Detect which cell encompasses the target text, then output its (x, y) center coordinate. 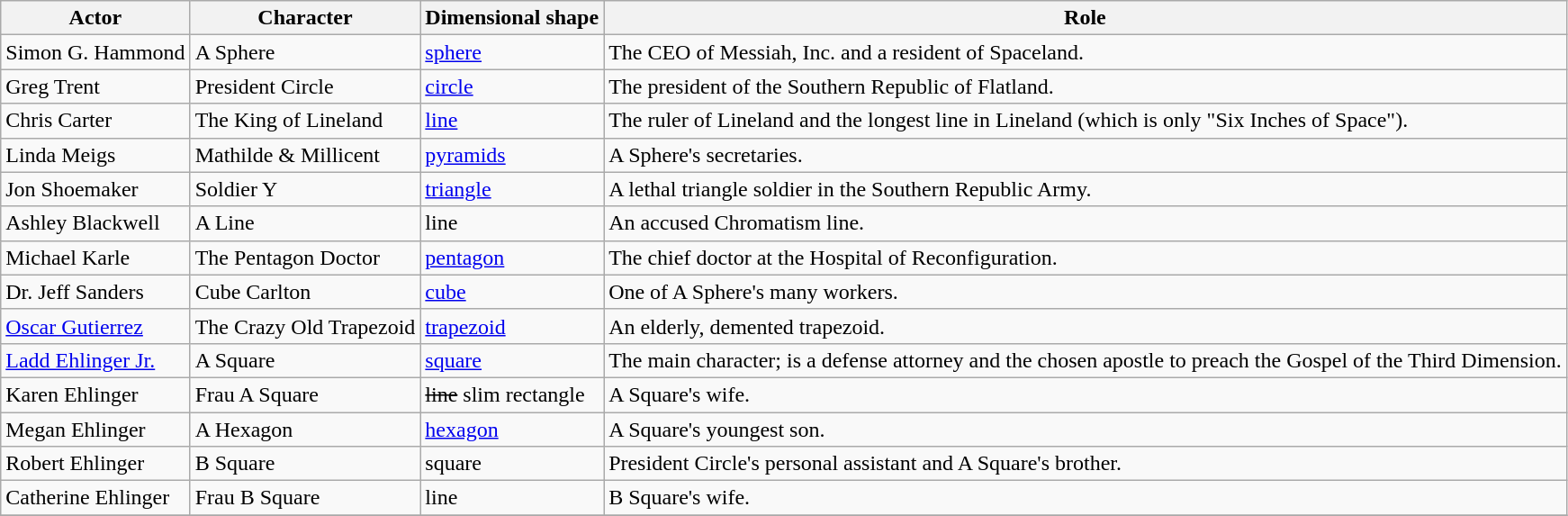
trapezoid (512, 326)
triangle (512, 189)
sphere (512, 52)
Frau B Square (305, 498)
A Square (305, 360)
Role (1086, 18)
pentagon (512, 258)
President Circle's personal assistant and A Square's brother. (1086, 464)
Chris Carter (95, 121)
Jon Shoemaker (95, 189)
The main character; is a defense attorney and the chosen apostle to preach the Gospel of the Third Dimension. (1086, 360)
The president of the Southern Republic of Flatland. (1086, 86)
pyramids (512, 155)
B Square (305, 464)
President Circle (305, 86)
Simon G. Hammond (95, 52)
A Sphere's secretaries. (1086, 155)
hexagon (512, 430)
The King of Lineland (305, 121)
The ruler of Lineland and the longest line in Lineland (which is only "Six Inches of Space"). (1086, 121)
One of A Sphere's many workers. (1086, 292)
Linda Meigs (95, 155)
A Hexagon (305, 430)
Dimensional shape (512, 18)
Ashley Blackwell (95, 223)
Robert Ehlinger (95, 464)
Character (305, 18)
Frau A Square (305, 394)
circle (512, 86)
Oscar Gutierrez (95, 326)
B Square's wife. (1086, 498)
A lethal triangle soldier in the Southern Republic Army. (1086, 189)
An accused Chromatism line. (1086, 223)
Mathilde & Millicent (305, 155)
Karen Ehlinger (95, 394)
Dr. Jeff Sanders (95, 292)
Cube Carlton (305, 292)
The CEO of Messiah, Inc. and a resident of Spaceland. (1086, 52)
Michael Karle (95, 258)
The chief doctor at the Hospital of Reconfiguration. (1086, 258)
line slim rectangle (512, 394)
A Square's wife. (1086, 394)
Actor (95, 18)
A Square's youngest son. (1086, 430)
Ladd Ehlinger Jr. (95, 360)
The Crazy Old Trapezoid (305, 326)
Greg Trent (95, 86)
Megan Ehlinger (95, 430)
The Pentagon Doctor (305, 258)
A Line (305, 223)
An elderly, demented trapezoid. (1086, 326)
Soldier Y (305, 189)
A Sphere (305, 52)
Catherine Ehlinger (95, 498)
cube (512, 292)
